Extract the [x, y] coordinate from the center of the cell holding the provided text.  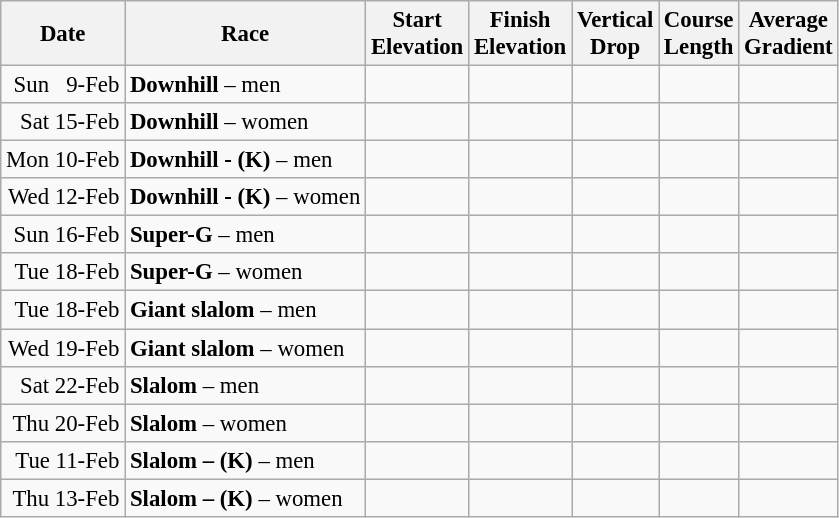
Sat 22-Feb [63, 385]
VerticalDrop [616, 34]
Super-G – women [246, 273]
Date [63, 34]
AverageGradient [788, 34]
Downhill - (K) – men [246, 160]
Slalom – (K) – men [246, 460]
Mon 10-Feb [63, 160]
Downhill – men [246, 85]
Sat 15-Feb [63, 122]
Race [246, 34]
Thu 13-Feb [63, 498]
Thu 20-Feb [63, 423]
Downhill - (K) – women [246, 197]
Wed 12-Feb [63, 197]
StartElevation [418, 34]
Giant slalom – men [246, 310]
FinishElevation [520, 34]
Super-G – men [246, 235]
CourseLength [699, 34]
Sun 9-Feb [63, 85]
Slalom – (K) – women [246, 498]
Slalom – women [246, 423]
Tue 11-Feb [63, 460]
Giant slalom – women [246, 348]
Slalom – men [246, 385]
Wed 19-Feb [63, 348]
Downhill – women [246, 122]
Sun 16-Feb [63, 235]
